From the cell containing the given text, extract its center point as (X, Y) coordinate. 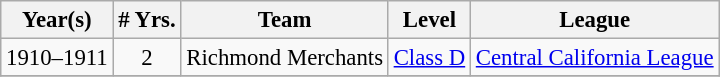
Richmond Merchants (284, 58)
# Yrs. (147, 20)
Central California League (594, 58)
1910–1911 (57, 58)
Team (284, 20)
2 (147, 58)
League (594, 20)
Year(s) (57, 20)
Level (429, 20)
Class D (429, 58)
